From the cell containing the given text, extract its center point as [x, y] coordinate. 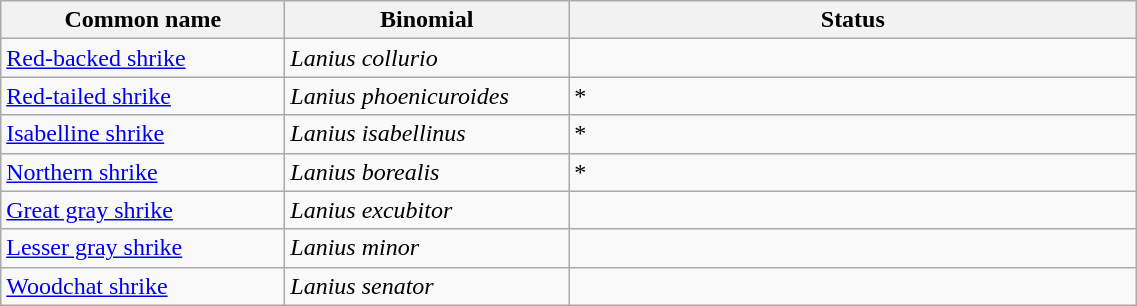
Isabelline shrike [143, 134]
Binomial [427, 20]
Lanius collurio [427, 58]
Lanius isabellinus [427, 134]
Lanius minor [427, 248]
Northern shrike [143, 172]
Common name [143, 20]
Woodchat shrike [143, 286]
Great gray shrike [143, 210]
Lanius senator [427, 286]
Red-tailed shrike [143, 96]
Lesser gray shrike [143, 248]
Red-backed shrike [143, 58]
Lanius excubitor [427, 210]
Lanius borealis [427, 172]
Lanius phoenicuroides [427, 96]
Status [853, 20]
